Capture the cell that displays the provided text and extract its [X, Y] central coordinate. 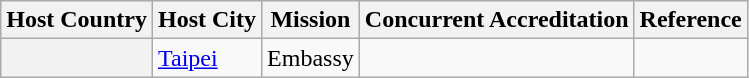
Embassy [311, 58]
Host City [206, 20]
Reference [690, 20]
Taipei [206, 58]
Concurrent Accreditation [496, 20]
Host Country [77, 20]
Mission [311, 20]
